Locate the cell with the specified text and output its [X, Y] center coordinate. 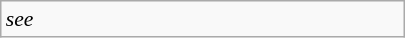
see [203, 19]
